Identify which cell holds the provided text, then report its (x, y) central coordinate. 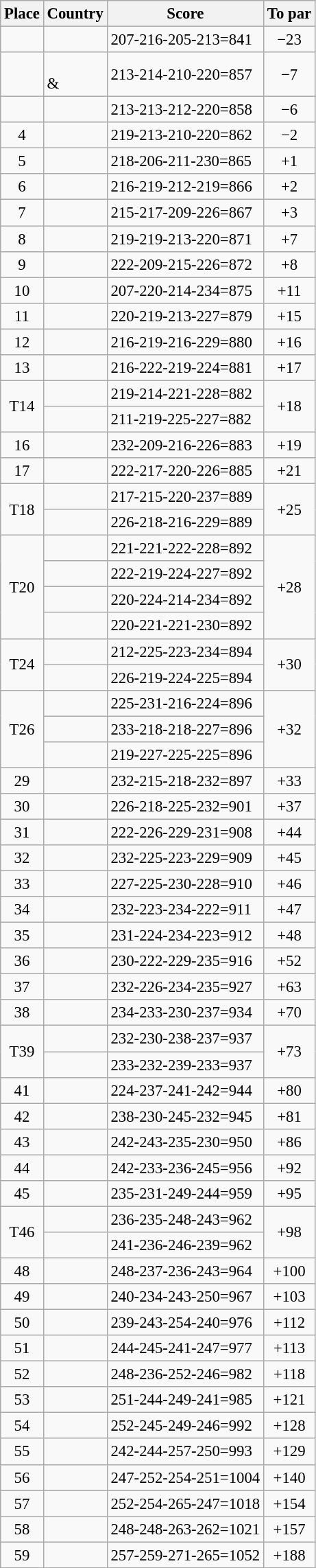
244-245-241-247=977 (185, 1348)
230-222-229-235=916 (185, 961)
−2 (289, 135)
+47 (289, 910)
To par (289, 14)
+2 (289, 187)
T20 (22, 587)
227-225-230-228=910 (185, 884)
33 (22, 884)
222-209-215-226=872 (185, 264)
32 (22, 858)
11 (22, 316)
233-218-218-227=896 (185, 729)
+86 (289, 1142)
241-236-246-239=962 (185, 1245)
247-252-254-251=1004 (185, 1477)
43 (22, 1142)
T46 (22, 1232)
239-243-254-240=976 (185, 1323)
232-225-223-229=909 (185, 858)
+8 (289, 264)
10 (22, 290)
Country (75, 14)
238-230-245-232=945 (185, 1116)
232-230-238-237=937 (185, 1039)
211-219-225-227=882 (185, 419)
T14 (22, 406)
233-232-239-233=937 (185, 1065)
50 (22, 1323)
213-214-210-220=857 (185, 74)
216-219-212-219=866 (185, 187)
232-209-216-226=883 (185, 445)
+128 (289, 1426)
59 (22, 1555)
+154 (289, 1503)
+48 (289, 936)
+80 (289, 1090)
234-233-230-237=934 (185, 1013)
+98 (289, 1232)
219-214-221-228=882 (185, 393)
231-224-234-223=912 (185, 936)
+30 (289, 665)
58 (22, 1529)
220-221-221-230=892 (185, 626)
+37 (289, 807)
49 (22, 1297)
+21 (289, 471)
4 (22, 135)
+44 (289, 832)
215-217-209-226=867 (185, 213)
+1 (289, 161)
226-219-224-225=894 (185, 678)
+100 (289, 1271)
& (75, 74)
5 (22, 161)
+3 (289, 213)
55 (22, 1452)
+19 (289, 445)
221-221-222-228=892 (185, 549)
−6 (289, 110)
236-235-248-243=962 (185, 1219)
+112 (289, 1323)
+18 (289, 406)
+140 (289, 1477)
+113 (289, 1348)
Score (185, 14)
+25 (289, 509)
222-219-224-227=892 (185, 574)
222-217-220-226=885 (185, 471)
242-244-257-250=993 (185, 1452)
34 (22, 910)
225-231-216-224=896 (185, 703)
248-248-263-262=1021 (185, 1529)
T26 (22, 729)
+52 (289, 961)
12 (22, 342)
31 (22, 832)
30 (22, 807)
38 (22, 1013)
+73 (289, 1052)
42 (22, 1116)
48 (22, 1271)
13 (22, 368)
+121 (289, 1400)
−23 (289, 40)
+15 (289, 316)
44 (22, 1168)
232-226-234-235=927 (185, 987)
+32 (289, 729)
7 (22, 213)
+17 (289, 368)
232-223-234-222=911 (185, 910)
T18 (22, 509)
242-243-235-230=950 (185, 1142)
9 (22, 264)
T24 (22, 665)
+63 (289, 987)
224-237-241-242=944 (185, 1090)
52 (22, 1374)
53 (22, 1400)
37 (22, 987)
216-222-219-224=881 (185, 368)
212-225-223-234=894 (185, 652)
16 (22, 445)
242-233-236-245=956 (185, 1168)
252-254-265-247=1018 (185, 1503)
252-245-249-246=992 (185, 1426)
41 (22, 1090)
+81 (289, 1116)
6 (22, 187)
235-231-249-244=959 (185, 1194)
+45 (289, 858)
240-234-243-250=967 (185, 1297)
219-227-225-225=896 (185, 755)
29 (22, 781)
213-213-212-220=858 (185, 110)
−7 (289, 74)
45 (22, 1194)
8 (22, 239)
219-213-210-220=862 (185, 135)
+92 (289, 1168)
220-224-214-234=892 (185, 600)
257-259-271-265=1052 (185, 1555)
35 (22, 936)
207-216-205-213=841 (185, 40)
+7 (289, 239)
57 (22, 1503)
36 (22, 961)
T39 (22, 1052)
+33 (289, 781)
222-226-229-231=908 (185, 832)
+118 (289, 1374)
+157 (289, 1529)
+129 (289, 1452)
219-219-213-220=871 (185, 239)
+46 (289, 884)
Place (22, 14)
54 (22, 1426)
207-220-214-234=875 (185, 290)
226-218-225-232=901 (185, 807)
218-206-211-230=865 (185, 161)
51 (22, 1348)
17 (22, 471)
+28 (289, 587)
+95 (289, 1194)
217-215-220-237=889 (185, 497)
248-236-252-246=982 (185, 1374)
232-215-218-232=897 (185, 781)
248-237-236-243=964 (185, 1271)
+188 (289, 1555)
216-219-216-229=880 (185, 342)
251-244-249-241=985 (185, 1400)
226-218-216-229=889 (185, 522)
+11 (289, 290)
56 (22, 1477)
+103 (289, 1297)
220-219-213-227=879 (185, 316)
+16 (289, 342)
+70 (289, 1013)
